Extract the (X, Y) coordinate from the center of the cell holding the provided text.  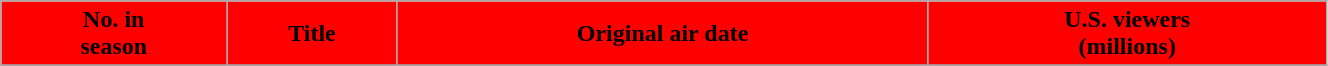
Original air date (662, 34)
Title (312, 34)
U.S. viewers(millions) (1127, 34)
No. in season (114, 34)
